Pinpoint the cell where the given text exists, returning its [x, y] midpoint coordinate. 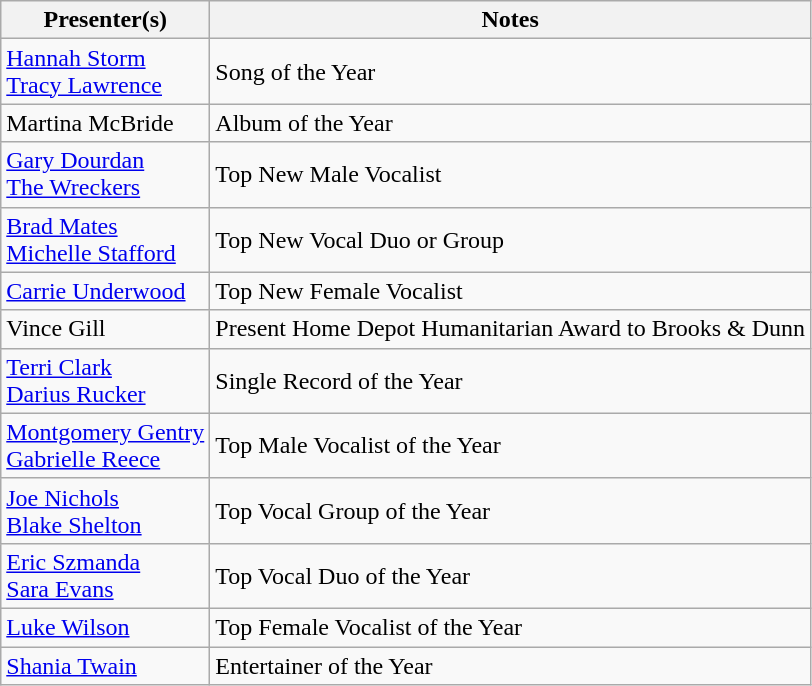
Carrie Underwood [106, 291]
Presenter(s) [106, 20]
Entertainer of the Year [510, 665]
Vince Gill [106, 329]
Single Record of the Year [510, 380]
Song of the Year [510, 72]
Top New Male Vocalist [510, 174]
Montgomery GentryGabrielle Reece [106, 446]
Top Male Vocalist of the Year [510, 446]
Shania Twain [106, 665]
Present Home Depot Humanitarian Award to Brooks & Dunn [510, 329]
Top New Vocal Duo or Group [510, 240]
Top Vocal Duo of the Year [510, 576]
Top New Female Vocalist [510, 291]
Album of the Year [510, 123]
Brad MatesMichelle Stafford [106, 240]
Joe NicholsBlake Shelton [106, 510]
Top Female Vocalist of the Year [510, 627]
Martina McBride [106, 123]
Terri ClarkDarius Rucker [106, 380]
Luke Wilson [106, 627]
Notes [510, 20]
Eric SzmandaSara Evans [106, 576]
Hannah StormTracy Lawrence [106, 72]
Top Vocal Group of the Year [510, 510]
Gary DourdanThe Wreckers [106, 174]
